Extract the [x, y] coordinate from the center of the cell holding the provided text.  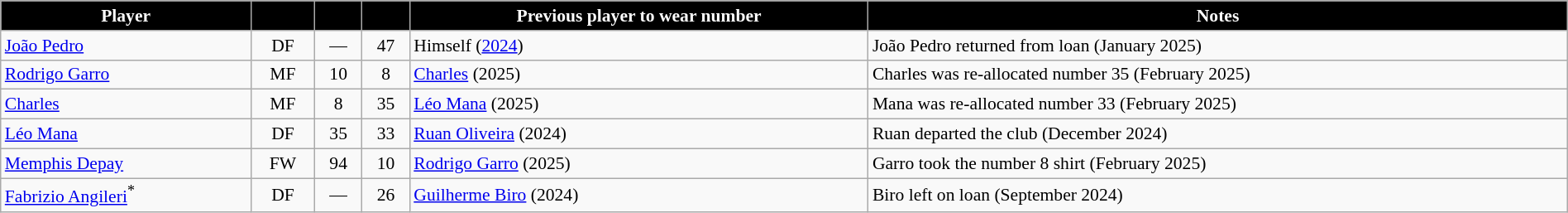
Guilherme Biro (2024) [638, 196]
Himself (2024) [638, 46]
Ruan Oliveira (2024) [638, 134]
João Pedro returned from loan (January 2025) [1217, 46]
Fabrizio Angileri* [126, 196]
Charles was re-allocated number 35 (February 2025) [1217, 75]
Previous player to wear number [638, 16]
Notes [1217, 16]
Player [126, 16]
Ruan departed the club (December 2024) [1217, 134]
Léo Mana [126, 134]
Rodrigo Garro [126, 75]
Garro took the number 8 shirt (February 2025) [1217, 163]
94 [337, 163]
Mana was re-allocated number 33 (February 2025) [1217, 104]
47 [385, 46]
Charles [126, 104]
Biro left on loan (September 2024) [1217, 196]
33 [385, 134]
Léo Mana (2025) [638, 104]
Rodrigo Garro (2025) [638, 163]
Memphis Depay [126, 163]
Charles (2025) [638, 75]
26 [385, 196]
João Pedro [126, 46]
FW [283, 163]
